From the cell containing the given text, extract its center point as (X, Y) coordinate. 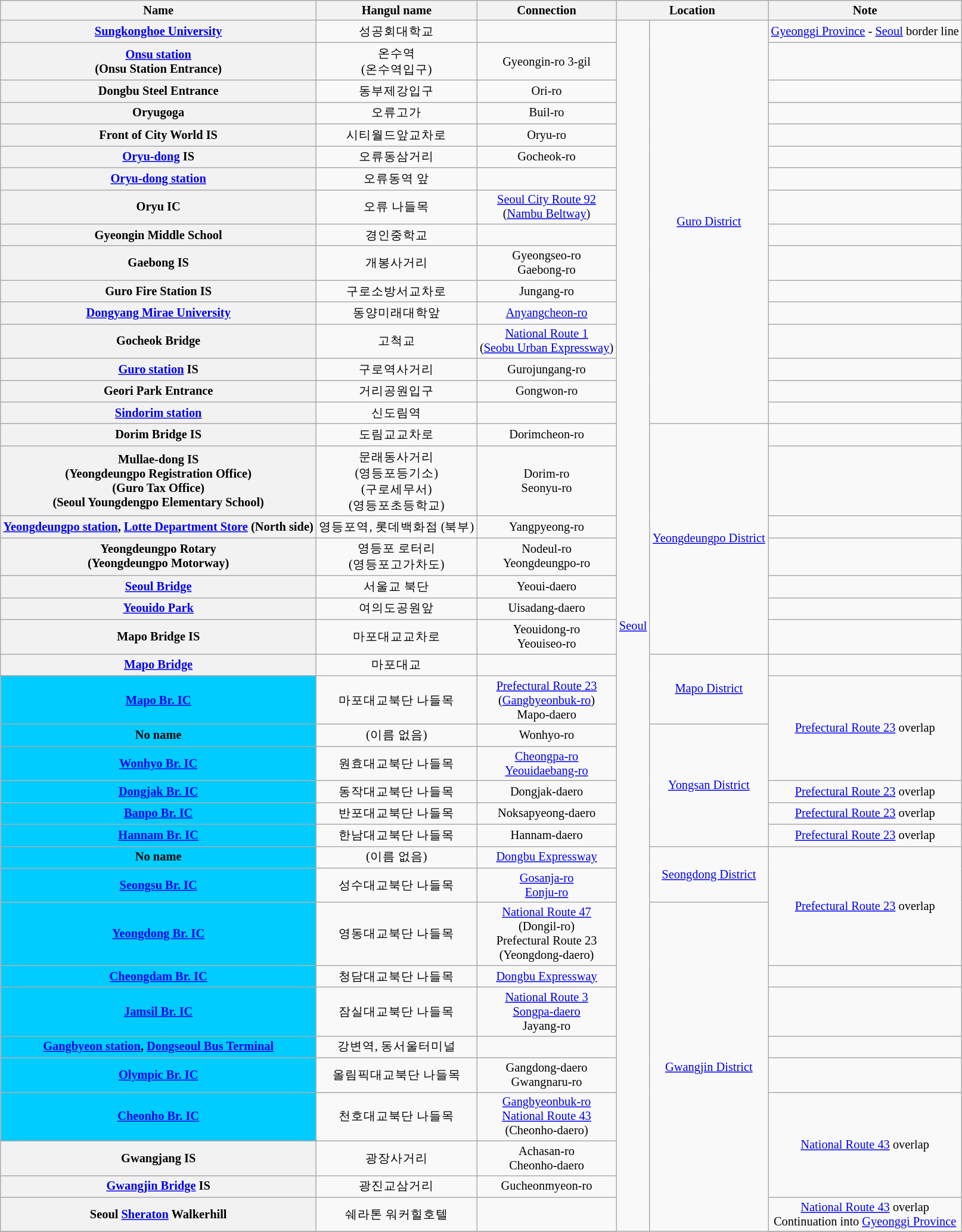
쉐라톤 워커힐호텔 (397, 1214)
천호대교북단 나들목 (397, 1116)
경인중학교 (397, 235)
Yeongdeungpo Rotary(Yeongdeungpo Motorway) (159, 556)
강변역, 동서울터미널 (397, 1047)
오류고가 (397, 113)
Name (159, 10)
Gwangjin District (709, 1067)
Oryu-dong station (159, 179)
성공회대학교 (397, 31)
Gongwon-ro (547, 391)
Sungkonghoe University (159, 31)
원효대교북단 나들목 (397, 763)
Guro station IS (159, 370)
오류 나들목 (397, 207)
Nodeul-roYeongdeungpo-ro (547, 556)
Yeongdong Br. IC (159, 934)
Dorim-roSeonyu-ro (547, 481)
Yeongdeungpo District (709, 538)
고척교 (397, 341)
Achasan-roCheonho-daero (547, 1158)
영등포 로터리(영등포고가차도) (397, 556)
Gangdong-daeroGwangnaru-ro (547, 1075)
Gyeongseo-roGaebong-ro (547, 263)
Mapo Bridge IS (159, 636)
거리공원입구 (397, 391)
도림교교차로 (397, 434)
Sindorim station (159, 413)
Connection (547, 10)
Seoul (633, 626)
Yeongdeungpo station, Lotte Department Store (North side) (159, 527)
시티월드앞교차로 (397, 135)
National Route 47(Dongil-ro)Prefectural Route 23(Yeongdong-daero) (547, 934)
Guro District (709, 222)
Prefectural Route 23(Gangbyeonbuk-ro)Mapo-daero (547, 700)
Dongjak Br. IC (159, 792)
온수역(온수역입구) (397, 61)
Gocheok-ro (547, 156)
문래동사거리(영등포등기소)(구로세무서)(영등포초등학교) (397, 481)
Oryu-dong IS (159, 156)
Gyeonggi Province - Seoul border line (865, 31)
Uisadang-daero (547, 608)
Oryu-ro (547, 135)
Gucheonmyeon-ro (547, 1187)
한남대교북단 나들목 (397, 835)
잠실대교북단 나들목 (397, 1011)
Cheonho Br. IC (159, 1116)
Hannam Br. IC (159, 835)
마포대교교차로 (397, 636)
Seoul Bridge (159, 587)
구로소방서교차로 (397, 291)
Guro Fire Station IS (159, 291)
Seongsu Br. IC (159, 885)
Note (865, 10)
Hannam-daero (547, 835)
성수대교북단 나들목 (397, 885)
구로역사거리 (397, 370)
Seoul City Route 92(Nambu Beltway) (547, 207)
영동대교북단 나들목 (397, 934)
오류동삼거리 (397, 156)
National Route 43 overlap (865, 1144)
Seoul Sheraton Walkerhill (159, 1214)
Mullae-dong IS(Yeongdeungpo Registration Office)(Guro Tax Office)(Seoul Youngdengpo Elementary School) (159, 481)
오류동역 앞 (397, 179)
Cheongpa-roYeouidaebang-ro (547, 763)
Geori Park Entrance (159, 391)
Gwangjang IS (159, 1158)
Jamsil Br. IC (159, 1011)
Dongjak-daero (547, 792)
Front of City World IS (159, 135)
영등포역, 롯데백화점 (북부) (397, 527)
Onsu station(Onsu Station Entrance) (159, 61)
National Route 1(Seobu Urban Expressway) (547, 341)
Hangul name (397, 10)
마포대교북단 나들목 (397, 700)
Dorimcheon-ro (547, 434)
Gosanja-roEonju-ro (547, 885)
National Route 3Songpa-daeroJayang-ro (547, 1011)
Noksapyeong-daero (547, 813)
Gocheok Bridge (159, 341)
Gangbyeon station, Dongseoul Bus Terminal (159, 1047)
Oryugoga (159, 113)
Yeouidong-roYeouiseo-ro (547, 636)
개봉사거리 (397, 263)
Yangpyeong-ro (547, 527)
Anyangcheon-ro (547, 312)
Buil-ro (547, 113)
광장사거리 (397, 1158)
신도림역 (397, 413)
Banpo Br. IC (159, 813)
Gyeongin-ro 3-gil (547, 61)
Mapo Bridge (159, 664)
Dongyang Mirae University (159, 312)
Wonhyo Br. IC (159, 763)
동작대교북단 나들목 (397, 792)
Yongsan District (709, 785)
Gyeongin Middle School (159, 235)
동부제강입구 (397, 91)
마포대교 (397, 664)
Mapo District (709, 689)
여의도공원앞 (397, 608)
동양미래대학앞 (397, 312)
Mapo Br. IC (159, 700)
Olympic Br. IC (159, 1075)
Dongbu Steel Entrance (159, 91)
광진교삼거리 (397, 1187)
Dorim Bridge IS (159, 434)
올림픽대교북단 나들목 (397, 1075)
반포대교북단 나들목 (397, 813)
Seongdong District (709, 874)
Jungang-ro (547, 291)
Gwangjin Bridge IS (159, 1187)
Wonhyo-ro (547, 735)
서울교 북단 (397, 587)
Gangbyeonbuk-roNational Route 43(Cheonho-daero) (547, 1116)
Gaebong IS (159, 263)
Ori-ro (547, 91)
Yeouido Park (159, 608)
Cheongdam Br. IC (159, 977)
Location (693, 10)
Oryu IC (159, 207)
Yeoui-daero (547, 587)
청담대교북단 나들목 (397, 977)
Gurojungang-ro (547, 370)
National Route 43 overlapContinuation into Gyeonggi Province (865, 1214)
